For the text-containing cell, return its midpoint in (X, Y) coordinate format. 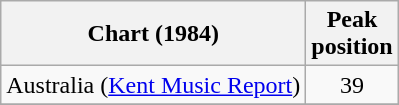
Australia (Kent Music Report) (154, 85)
Chart (1984) (154, 34)
Peakposition (352, 34)
39 (352, 85)
